Search for the cell housing the specified text and yield its (X, Y) center coordinate. 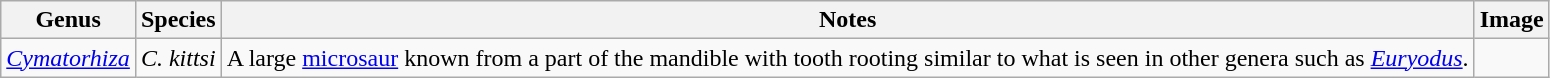
Species (178, 20)
Cymatorhiza (68, 58)
A large microsaur known from a part of the mandible with tooth rooting similar to what is seen in other genera such as Euryodus. (848, 58)
C. kittsi (178, 58)
Notes (848, 20)
Genus (68, 20)
Image (1512, 20)
